Return the (X, Y) coordinate for the center point of the cell that contains the specified text.  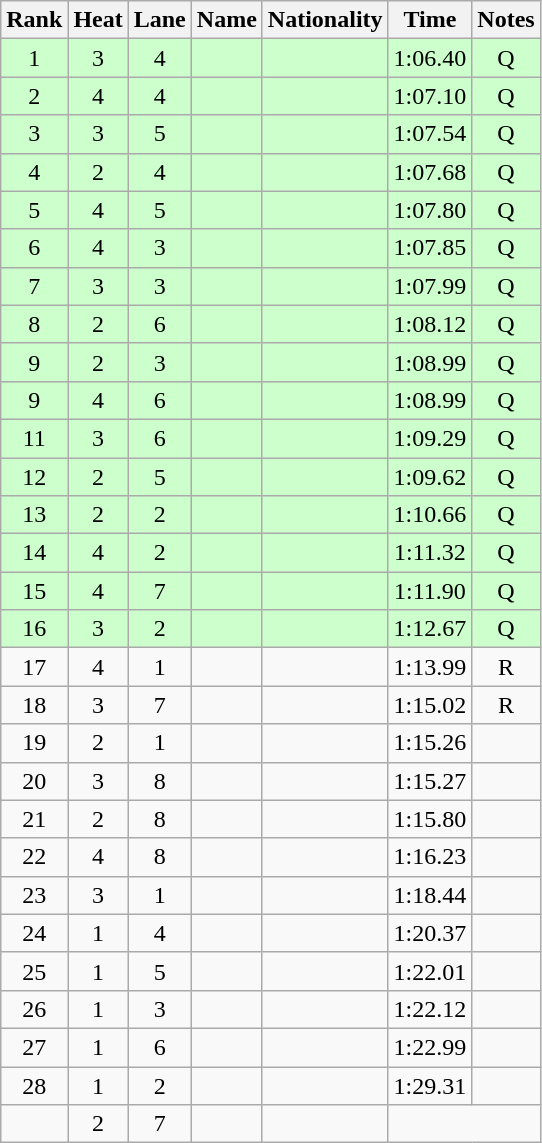
Name (226, 20)
1:07.54 (430, 134)
1:06.40 (430, 58)
1:09.29 (430, 438)
1:15.26 (430, 743)
1:16.23 (430, 857)
1:22.99 (430, 1047)
1:09.62 (430, 477)
Notes (506, 20)
1:08.12 (430, 324)
1:12.67 (430, 629)
1:07.99 (430, 286)
1:20.37 (430, 933)
Nationality (325, 20)
25 (34, 971)
16 (34, 629)
1:11.90 (430, 591)
21 (34, 819)
1:22.01 (430, 971)
19 (34, 743)
1:10.66 (430, 515)
1:15.02 (430, 705)
26 (34, 1009)
1:07.80 (430, 210)
17 (34, 667)
1:15.27 (430, 781)
12 (34, 477)
18 (34, 705)
1:22.12 (430, 1009)
Time (430, 20)
13 (34, 515)
1:15.80 (430, 819)
11 (34, 438)
23 (34, 895)
1:13.99 (430, 667)
1:29.31 (430, 1085)
1:07.68 (430, 172)
1:18.44 (430, 895)
1:07.85 (430, 248)
Lane (160, 20)
1:07.10 (430, 96)
Heat (98, 20)
28 (34, 1085)
24 (34, 933)
1:11.32 (430, 553)
15 (34, 591)
20 (34, 781)
Rank (34, 20)
14 (34, 553)
27 (34, 1047)
22 (34, 857)
